Output the [X, Y] coordinate of the center of the cell containing the given text.  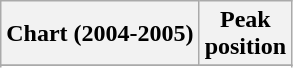
Chart (2004-2005) [100, 34]
Peakposition [245, 34]
